Output the [x, y] coordinate of the center of the cell containing the given text.  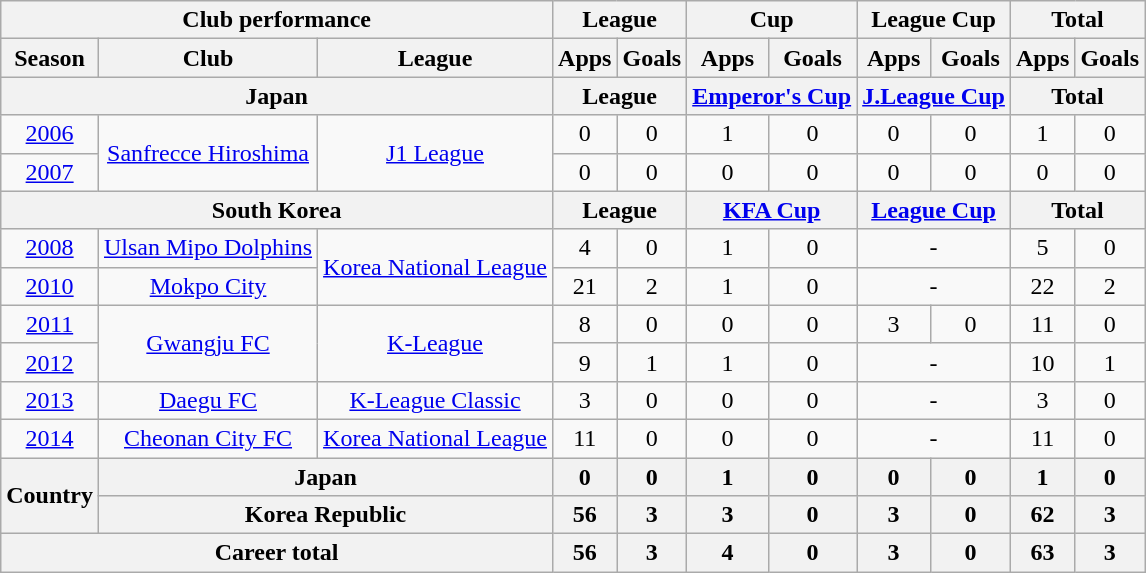
Korea Republic [325, 515]
South Korea [277, 210]
8 [585, 324]
21 [585, 286]
KFA Cup [772, 210]
J.League Cup [934, 96]
5 [1042, 248]
2007 [50, 172]
K-League [436, 343]
Club performance [277, 20]
Gwangju FC [208, 343]
Career total [277, 553]
Mokpo City [208, 286]
J1 League [436, 153]
2013 [50, 400]
2014 [50, 438]
2006 [50, 134]
Cup [772, 20]
62 [1042, 515]
22 [1042, 286]
Season [50, 58]
Club [208, 58]
9 [585, 362]
K-League Classic [436, 400]
Sanfrecce Hiroshima [208, 153]
10 [1042, 362]
Ulsan Mipo Dolphins [208, 248]
Daegu FC [208, 400]
Cheonan City FC [208, 438]
Emperor's Cup [772, 96]
2011 [50, 324]
2012 [50, 362]
63 [1042, 553]
Country [50, 496]
2008 [50, 248]
2010 [50, 286]
